Provide the (X, Y) coordinate of the cell's center where the given text is located.  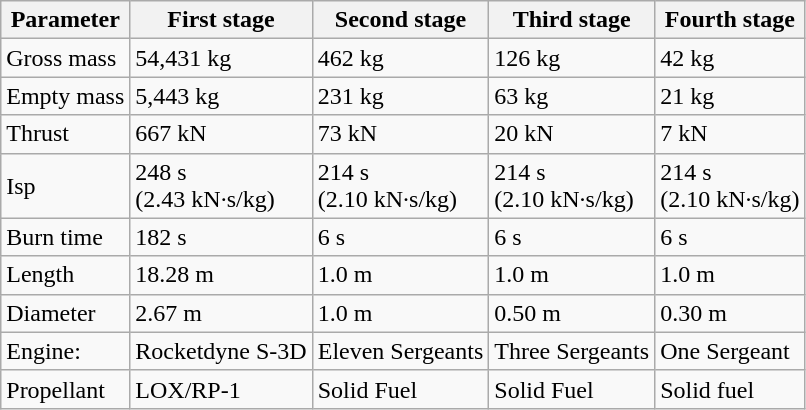
2.67 m (221, 313)
126 kg (572, 58)
63 kg (572, 96)
0.30 m (730, 313)
Fourth stage (730, 20)
7 kN (730, 134)
21 kg (730, 96)
0.50 m (572, 313)
182 s (221, 237)
Empty mass (66, 96)
5,443 kg (221, 96)
Length (66, 275)
Three Sergeants (572, 351)
One Sergeant (730, 351)
462 kg (400, 58)
Burn time (66, 237)
248 s(2.43 kN·s/kg) (221, 186)
Diameter (66, 313)
Eleven Sergeants (400, 351)
667 kN (221, 134)
Parameter (66, 20)
Solid fuel (730, 389)
73 kN (400, 134)
Second stage (400, 20)
54,431 kg (221, 58)
42 kg (730, 58)
231 kg (400, 96)
Gross mass (66, 58)
18.28 m (221, 275)
LOX/RP-1 (221, 389)
Propellant (66, 389)
Engine: (66, 351)
Rocketdyne S-3D (221, 351)
First stage (221, 20)
Thrust (66, 134)
Third stage (572, 20)
20 kN (572, 134)
Isp (66, 186)
